Find where the given text appears and provide that cell's center as (X, Y) coordinate. 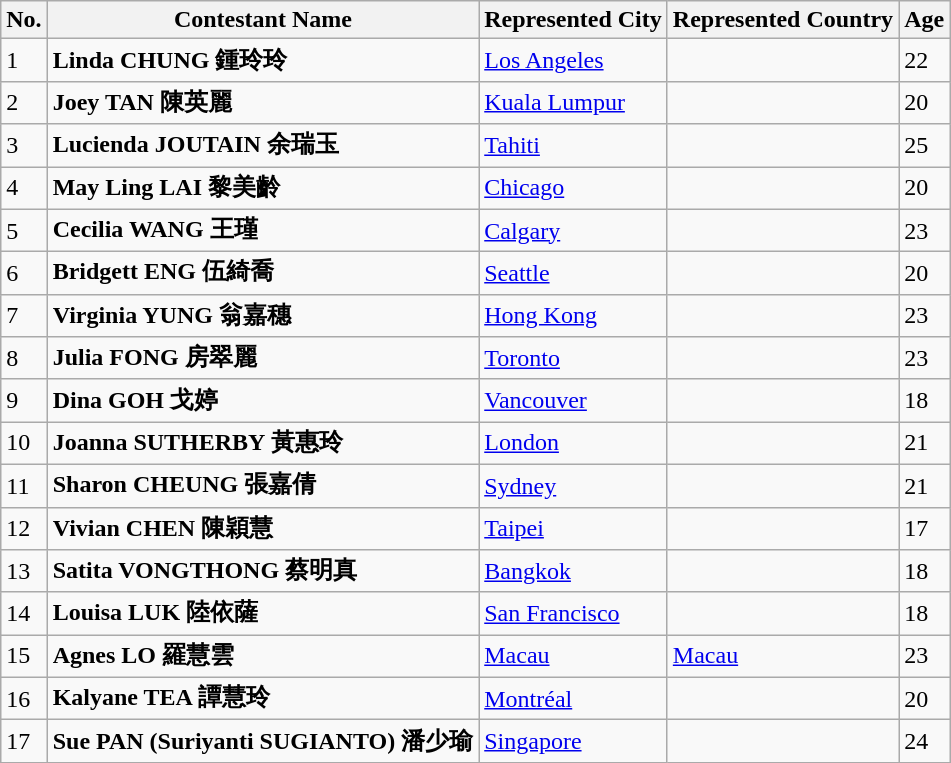
Bridgett ENG 伍綺喬 (263, 274)
Cecilia WANG 王瑾 (263, 230)
Calgary (574, 230)
Sydney (574, 486)
Lucienda JOUTAIN 余瑞玉 (263, 146)
7 (24, 316)
Singapore (574, 742)
Seattle (574, 274)
Joey TAN 陳英麗 (263, 102)
Hong Kong (574, 316)
Louisa LUK 陸依薩 (263, 614)
May Ling LAI 黎美齡 (263, 188)
16 (24, 698)
Represented City (574, 20)
Toronto (574, 358)
12 (24, 528)
Tahiti (574, 146)
11 (24, 486)
Taipei (574, 528)
Sue PAN (Suriyanti SUGIANTO) 潘少瑜 (263, 742)
Agnes LO 羅慧雲 (263, 656)
25 (924, 146)
Virginia YUNG 翁嘉穗 (263, 316)
24 (924, 742)
Los Angeles (574, 60)
2 (24, 102)
14 (24, 614)
9 (24, 400)
Joanna SUTHERBY 黃惠玲 (263, 444)
London (574, 444)
8 (24, 358)
10 (24, 444)
Bangkok (574, 572)
22 (924, 60)
Montréal (574, 698)
3 (24, 146)
15 (24, 656)
Vancouver (574, 400)
Sharon CHEUNG 張嘉倩 (263, 486)
6 (24, 274)
San Francisco (574, 614)
Represented Country (782, 20)
13 (24, 572)
5 (24, 230)
Satita VONGTHONG 蔡明真 (263, 572)
Linda CHUNG 鍾玲玲 (263, 60)
Kalyane TEA 譚慧玲 (263, 698)
Vivian CHEN 陳穎慧 (263, 528)
4 (24, 188)
1 (24, 60)
Dina GOH 戈婷 (263, 400)
No. (24, 20)
Contestant Name (263, 20)
Chicago (574, 188)
Kuala Lumpur (574, 102)
Age (924, 20)
Julia FONG 房翠麗 (263, 358)
